Find where the given text appears and provide that cell's center as [X, Y] coordinate. 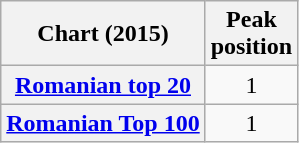
Chart (2015) [103, 34]
Romanian Top 100 [103, 123]
Romanian top 20 [103, 85]
Peakposition [251, 34]
